Extract the (x, y) coordinate from the center of the cell holding the provided text.  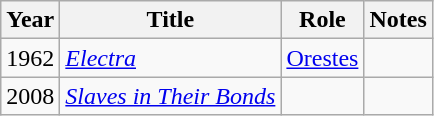
1962 (30, 58)
Slaves in Their Bonds (170, 96)
Title (170, 20)
2008 (30, 96)
Notes (398, 20)
Year (30, 20)
Orestes (322, 58)
Role (322, 20)
Electra (170, 58)
